Detect which cell encompasses the target text, then output its (X, Y) center coordinate. 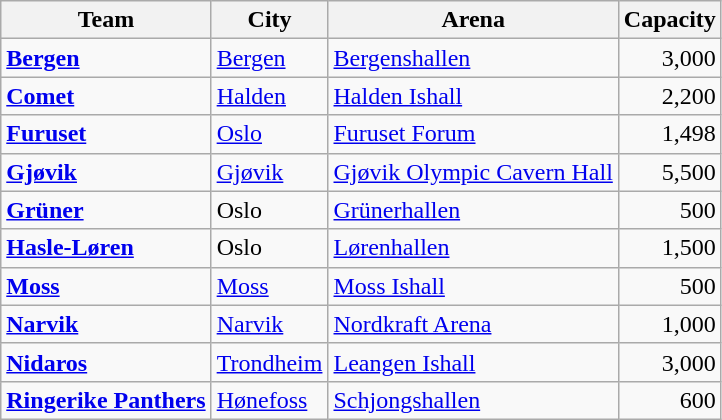
Halden (270, 96)
Hasle-Løren (106, 248)
Team (106, 20)
Moss Ishall (473, 286)
Nordkraft Arena (473, 324)
Trondheim (270, 362)
Halden Ishall (473, 96)
Grüner (106, 210)
1,500 (670, 248)
Furuset Forum (473, 134)
Ringerike Panthers (106, 400)
Nidaros (106, 362)
Capacity (670, 20)
Lørenhallen (473, 248)
2,200 (670, 96)
Leangen Ishall (473, 362)
5,500 (670, 172)
600 (670, 400)
Bergenshallen (473, 58)
Grünerhallen (473, 210)
City (270, 20)
Hønefoss (270, 400)
1,000 (670, 324)
Furuset (106, 134)
Schjongshallen (473, 400)
Comet (106, 96)
Gjøvik Olympic Cavern Hall (473, 172)
1,498 (670, 134)
Arena (473, 20)
